Determine the (X, Y) coordinate at the center of the cell enclosing the given text.  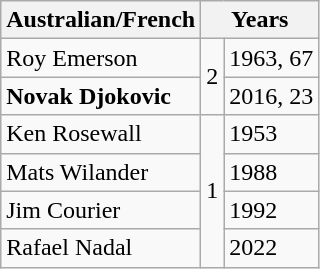
Roy Emerson (101, 58)
1963, 67 (272, 58)
Ken Rosewall (101, 134)
1 (212, 191)
Rafael Nadal (101, 248)
2016, 23 (272, 96)
Jim Courier (101, 210)
2022 (272, 248)
2 (212, 77)
1953 (272, 134)
1988 (272, 172)
Australian/French (101, 20)
Mats Wilander (101, 172)
Novak Djokovic (101, 96)
1992 (272, 210)
Years (260, 20)
